Search for the cell housing the specified text and yield its [x, y] center coordinate. 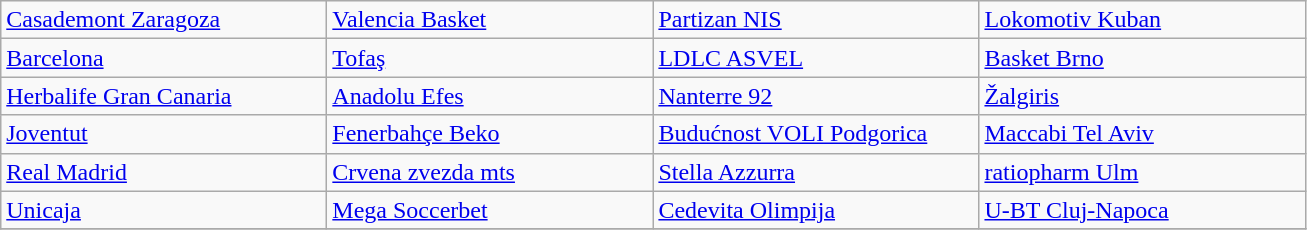
Maccabi Tel Aviv [1142, 134]
ratiopharm Ulm [1142, 172]
Valencia Basket [490, 20]
Lokomotiv Kuban [1142, 20]
Casademont Zaragoza [164, 20]
Anadolu Efes [490, 96]
Žalgiris [1142, 96]
LDLC ASVEL [816, 58]
Joventut [164, 134]
Tofaş [490, 58]
Real Madrid [164, 172]
Basket Brno [1142, 58]
Mega Soccerbet [490, 210]
Budućnost VOLI Podgorica [816, 134]
U-BT Cluj-Napoca [1142, 210]
Nanterre 92 [816, 96]
Partizan NIS [816, 20]
Unicaja [164, 210]
Stella Azzurra [816, 172]
Herbalife Gran Canaria [164, 96]
Barcelona [164, 58]
Fenerbahçe Beko [490, 134]
Cedevita Olimpija [816, 210]
Crvena zvezda mts [490, 172]
